Capture the cell that displays the provided text and extract its (x, y) central coordinate. 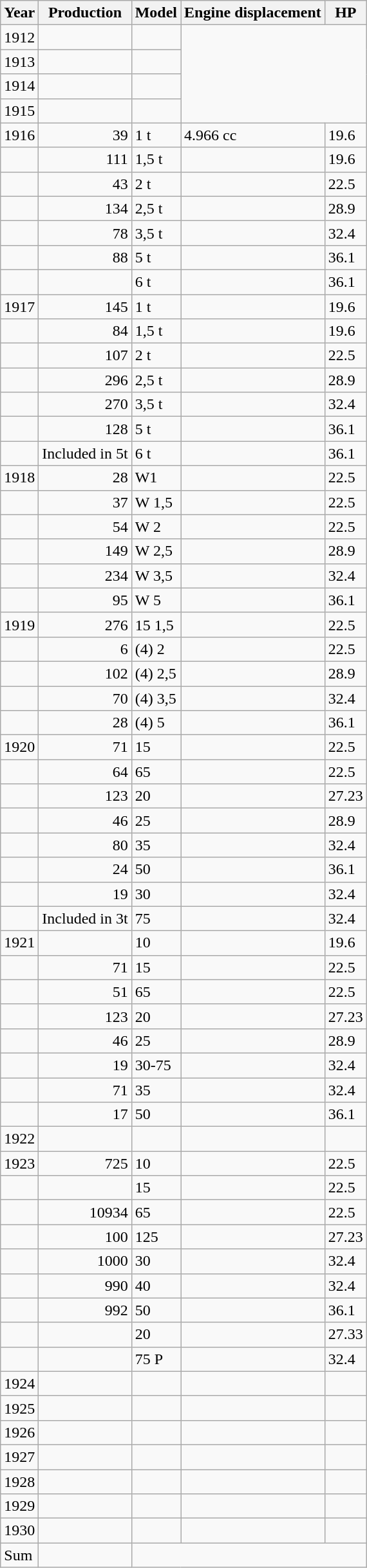
1918 (19, 478)
1912 (19, 37)
HP (345, 13)
10934 (85, 1212)
27.33 (345, 1335)
1917 (19, 307)
1924 (19, 1383)
78 (85, 233)
296 (85, 380)
1000 (85, 1261)
37 (85, 502)
Sum (19, 1555)
1913 (19, 62)
6 (85, 649)
1928 (19, 1481)
Model (156, 13)
Included in 5t (85, 453)
(4) 3,5 (156, 698)
134 (85, 208)
70 (85, 698)
1919 (19, 624)
1915 (19, 111)
80 (85, 845)
95 (85, 600)
4.966 cc (253, 135)
145 (85, 307)
15 1,5 (156, 624)
64 (85, 772)
992 (85, 1310)
107 (85, 356)
1923 (19, 1163)
75 (156, 918)
1930 (19, 1531)
725 (85, 1163)
Production (85, 13)
276 (85, 624)
W 1,5 (156, 502)
1921 (19, 943)
1916 (19, 135)
Year (19, 13)
75 P (156, 1359)
Included in 3t (85, 918)
(4) 5 (156, 723)
51 (85, 992)
17 (85, 1115)
43 (85, 184)
40 (156, 1286)
125 (156, 1237)
W 2 (156, 527)
1920 (19, 747)
234 (85, 576)
(4) 2,5 (156, 673)
128 (85, 429)
149 (85, 551)
W1 (156, 478)
W 3,5 (156, 576)
39 (85, 135)
W 5 (156, 600)
990 (85, 1286)
88 (85, 257)
111 (85, 160)
100 (85, 1237)
1922 (19, 1139)
270 (85, 405)
Engine displacement (253, 13)
54 (85, 527)
1927 (19, 1457)
W 2,5 (156, 551)
(4) 2 (156, 649)
1929 (19, 1506)
84 (85, 331)
1926 (19, 1432)
24 (85, 870)
1925 (19, 1408)
30-75 (156, 1065)
102 (85, 673)
1914 (19, 86)
